Extract the (X, Y) coordinate from the center of the cell holding the provided text.  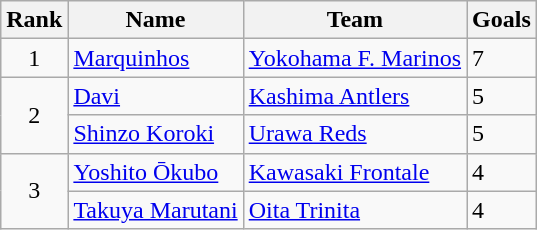
Team (354, 20)
Shinzo Koroki (156, 134)
Kawasaki Frontale (354, 172)
7 (502, 58)
Yokohama F. Marinos (354, 58)
Goals (502, 20)
Rank (34, 20)
Name (156, 20)
Urawa Reds (354, 134)
Takuya Marutani (156, 210)
Davi (156, 96)
3 (34, 191)
Yoshito Ōkubo (156, 172)
2 (34, 115)
1 (34, 58)
Kashima Antlers (354, 96)
Marquinhos (156, 58)
Oita Trinita (354, 210)
